Determine the (X, Y) coordinate at the center of the cell enclosing the given text.  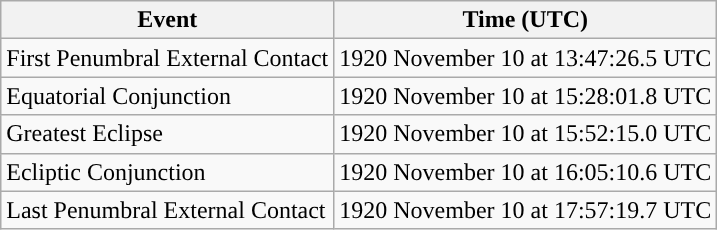
1920 November 10 at 17:57:19.7 UTC (526, 210)
Ecliptic Conjunction (168, 172)
Event (168, 20)
1920 November 10 at 16:05:10.6 UTC (526, 172)
Time (UTC) (526, 20)
1920 November 10 at 13:47:26.5 UTC (526, 58)
1920 November 10 at 15:52:15.0 UTC (526, 134)
Equatorial Conjunction (168, 96)
First Penumbral External Contact (168, 58)
Last Penumbral External Contact (168, 210)
Greatest Eclipse (168, 134)
1920 November 10 at 15:28:01.8 UTC (526, 96)
